Capture the cell that displays the provided text and extract its [x, y] central coordinate. 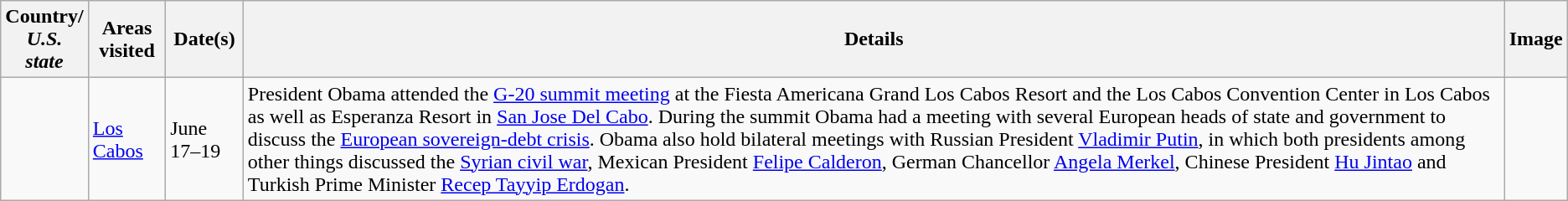
Areas visited [126, 39]
Image [1536, 39]
Details [874, 39]
June 17–19 [204, 139]
Country/U.S. state [45, 39]
Los Cabos [126, 139]
Date(s) [204, 39]
